Locate the cell with the specified text and output its [X, Y] center coordinate. 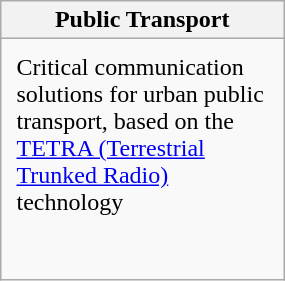
Public Transport [142, 20]
Critical communication solutions for urban public transport, based on the TETRA (Terrestrial Trunked Radio) technology [142, 160]
